Determine the (x, y) coordinate at the center of the cell enclosing the given text.  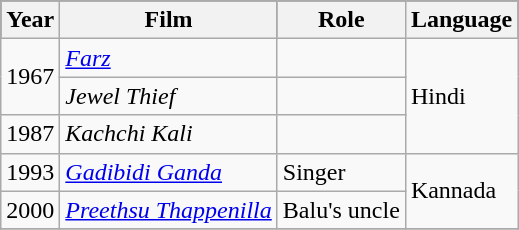
Year (30, 20)
Kannada (461, 191)
Jewel Thief (169, 96)
Hindi (461, 96)
Singer (341, 172)
Language (461, 20)
1993 (30, 172)
Role (341, 20)
Farz (169, 58)
Preethsu Thappenilla (169, 210)
Film (169, 20)
2000 (30, 210)
Balu's uncle (341, 210)
Gadibidi Ganda (169, 172)
1987 (30, 134)
Kachchi Kali (169, 134)
1967 (30, 77)
